Scan for the cell matching the given text and deliver its (x, y) coordinate at center. 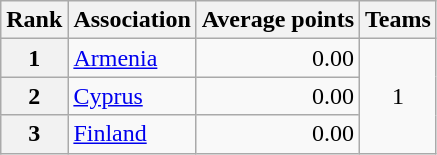
Average points (278, 20)
Armenia (132, 58)
Association (132, 20)
Finland (132, 134)
3 (34, 134)
Cyprus (132, 96)
2 (34, 96)
Teams (398, 20)
Rank (34, 20)
